Identify which cell holds the provided text, then report its [X, Y] central coordinate. 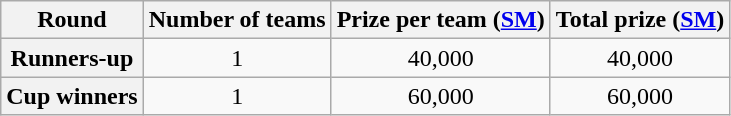
Cup winners [72, 96]
Prize per team (SM) [440, 20]
Number of teams [237, 20]
Runners-up [72, 58]
Total prize (SM) [640, 20]
Round [72, 20]
